Extract the [X, Y] coordinate from the center of the cell holding the provided text.  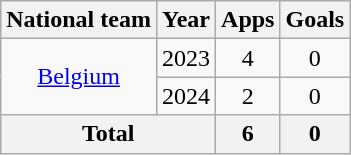
Belgium [79, 77]
4 [248, 58]
2023 [186, 58]
Apps [248, 20]
National team [79, 20]
6 [248, 134]
Year [186, 20]
2024 [186, 96]
Goals [315, 20]
Total [108, 134]
2 [248, 96]
